Determine the [x, y] coordinate at the center of the cell enclosing the given text.  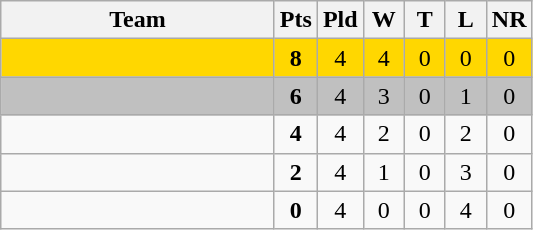
T [424, 20]
6 [296, 96]
Pld [340, 20]
Pts [296, 20]
W [384, 20]
NR [509, 20]
Team [138, 20]
8 [296, 58]
L [466, 20]
